From the cell containing the given text, extract its center point as (x, y) coordinate. 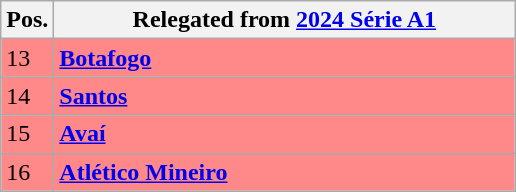
15 (28, 134)
Relegated from 2024 Série A1 (284, 20)
Pos. (28, 20)
Santos (284, 96)
Avaí (284, 134)
Botafogo (284, 58)
14 (28, 96)
16 (28, 172)
Atlético Mineiro (284, 172)
13 (28, 58)
